Pinpoint the cell where the given text exists, returning its [x, y] midpoint coordinate. 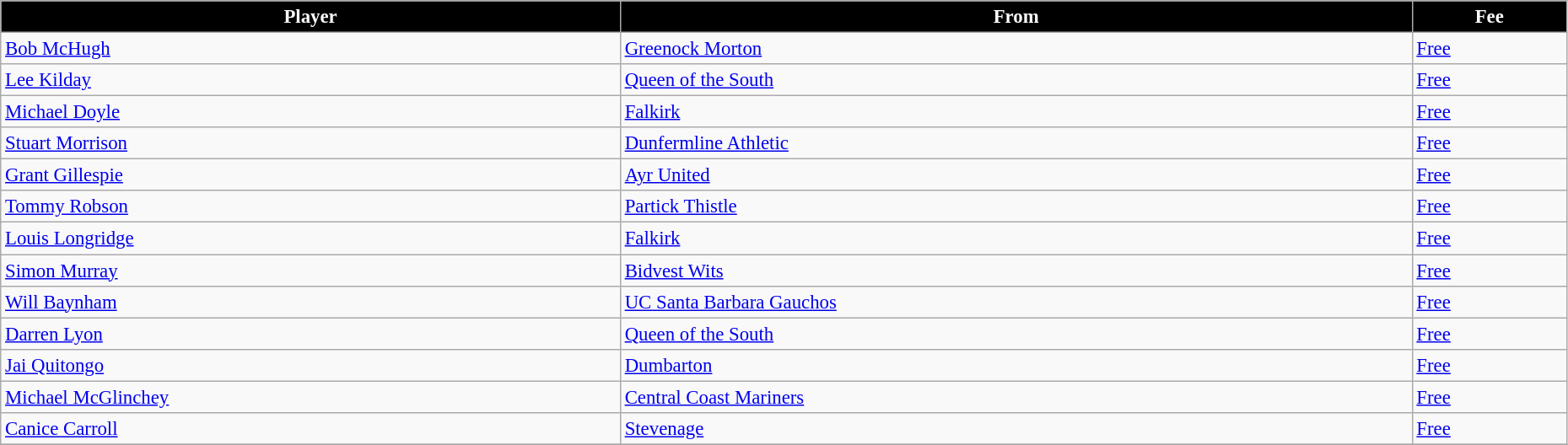
Dumbarton [1016, 365]
Lee Kilday [310, 80]
Bidvest Wits [1016, 271]
Simon Murray [310, 271]
Michael McGlinchey [310, 397]
Stevenage [1016, 429]
Fee [1490, 17]
Canice Carroll [310, 429]
Jai Quitongo [310, 365]
From [1016, 17]
Will Baynham [310, 302]
Michael Doyle [310, 112]
Grant Gillespie [310, 175]
Partick Thistle [1016, 206]
UC Santa Barbara Gauchos [1016, 302]
Player [310, 17]
Greenock Morton [1016, 49]
Bob McHugh [310, 49]
Central Coast Mariners [1016, 397]
Darren Lyon [310, 334]
Ayr United [1016, 175]
Stuart Morrison [310, 143]
Dunfermline Athletic [1016, 143]
Tommy Robson [310, 206]
Louis Longridge [310, 239]
